Return the [x, y] coordinate for the center point of the cell that contains the specified text.  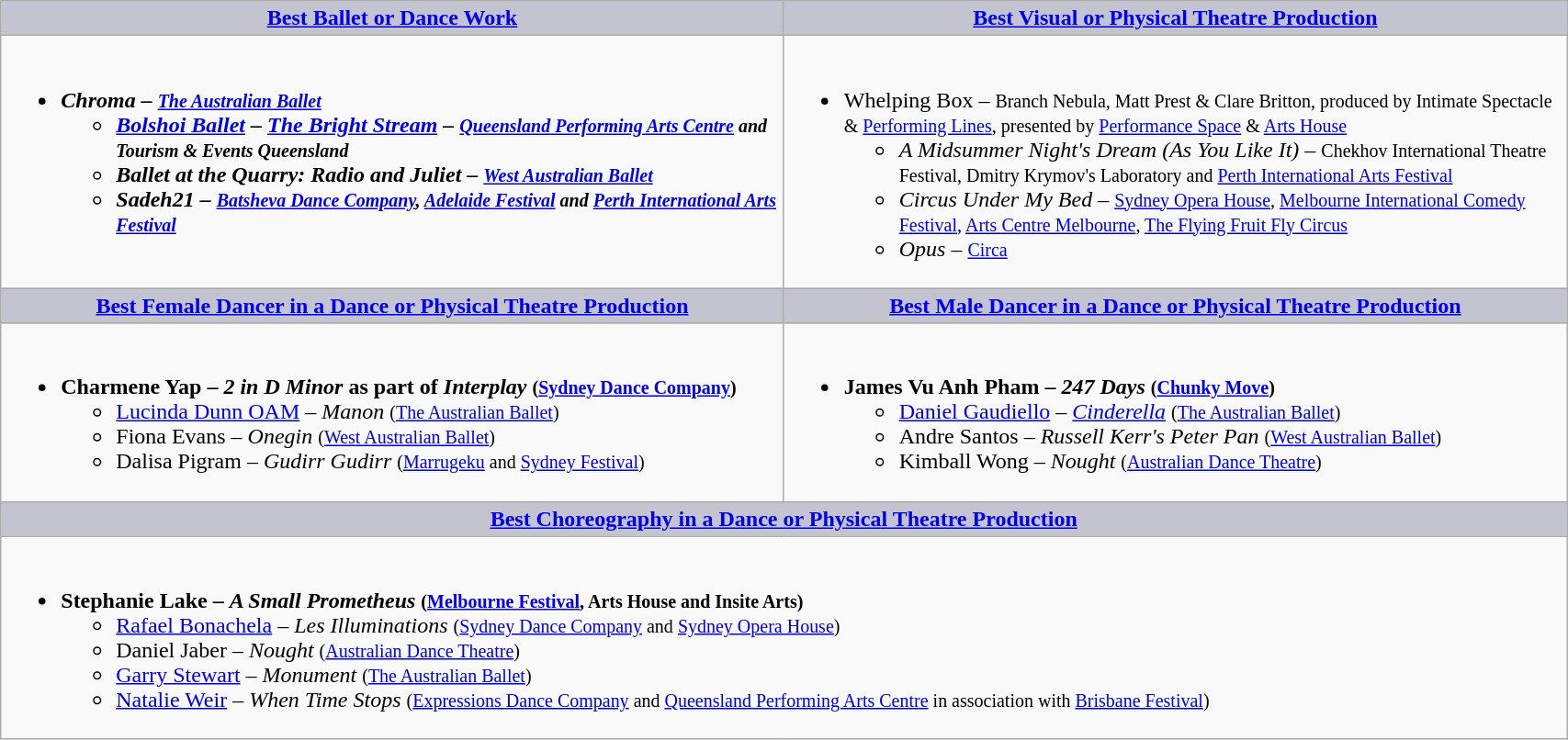
Best Female Dancer in a Dance or Physical Theatre Production [392, 306]
Best Visual or Physical Theatre Production [1175, 18]
Best Ballet or Dance Work [392, 18]
Best Male Dancer in a Dance or Physical Theatre Production [1175, 306]
Best Choreography in a Dance or Physical Theatre Production [784, 519]
